Determine the (x, y) coordinate at the center of the cell enclosing the given text.  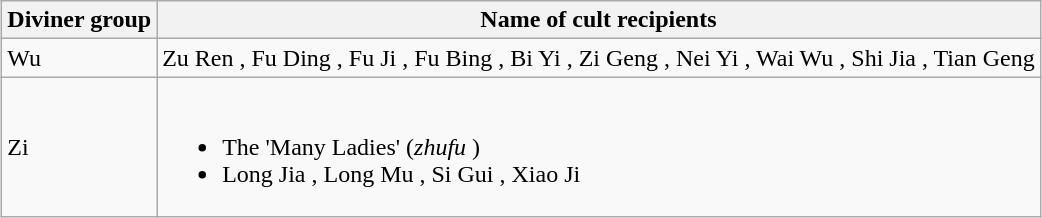
Diviner group (80, 20)
Zu Ren , Fu Ding , Fu Ji , Fu Bing , Bi Yi , Zi Geng , Nei Yi , Wai Wu , Shi Jia , Tian Geng (599, 58)
The 'Many Ladies' (zhufu )Long Jia , Long Mu , Si Gui , Xiao Ji (599, 147)
Name of cult recipients (599, 20)
Zi (80, 147)
Wu (80, 58)
